For the text-containing cell, return its midpoint in [x, y] coordinate format. 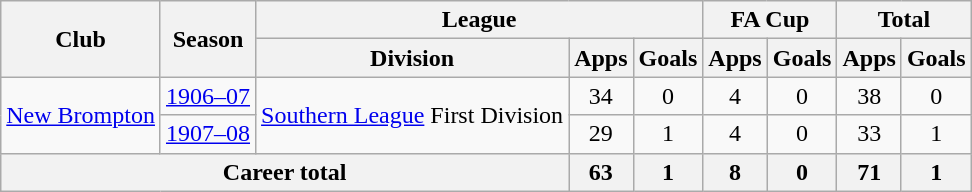
8 [735, 172]
38 [869, 96]
29 [601, 134]
New Brompton [81, 115]
Southern League First Division [412, 115]
1907–08 [208, 134]
Total [904, 20]
League [480, 20]
Club [81, 39]
33 [869, 134]
FA Cup [770, 20]
34 [601, 96]
1906–07 [208, 96]
Division [412, 58]
63 [601, 172]
71 [869, 172]
Career total [285, 172]
Season [208, 39]
